Scan for the cell matching the given text and deliver its (x, y) coordinate at center. 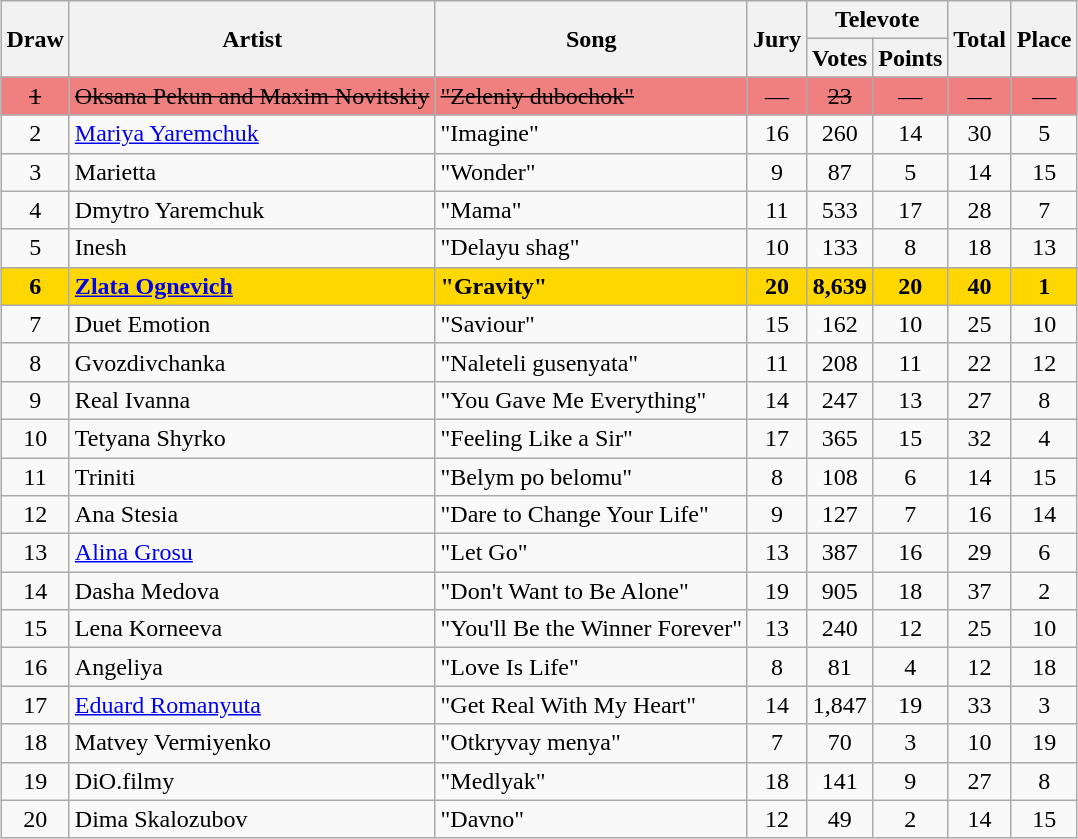
"Love Is Life" (591, 667)
22 (980, 362)
247 (840, 400)
Points (910, 58)
Lena Korneeva (252, 629)
30 (980, 134)
162 (840, 324)
Jury (776, 39)
Zlata Ognevich (252, 286)
Real Ivanna (252, 400)
"Saviour" (591, 324)
Draw (35, 39)
37 (980, 591)
23 (840, 96)
Votes (840, 58)
"Naleteli gusenyata" (591, 362)
Marietta (252, 172)
DiO.filmy (252, 781)
"Delayu shag" (591, 248)
"Dare to Change Your Life" (591, 515)
"Don't Want to Be Alone" (591, 591)
Oksana Pekun and Maxim Novitskiy (252, 96)
Triniti (252, 477)
Gvozdivchanka (252, 362)
"Davno" (591, 819)
"Feeling Like a Sir" (591, 438)
8,639 (840, 286)
387 (840, 553)
533 (840, 210)
Duet Emotion (252, 324)
"Medlyak" (591, 781)
365 (840, 438)
Dmytro Yaremchuk (252, 210)
"Imagine" (591, 134)
"Gravity" (591, 286)
Angeliya (252, 667)
905 (840, 591)
"Mama" (591, 210)
"Otkryvay menya" (591, 743)
Total (980, 39)
133 (840, 248)
Eduard Romanyuta (252, 705)
Dima Skalozubov (252, 819)
81 (840, 667)
Song (591, 39)
40 (980, 286)
141 (840, 781)
"Wonder" (591, 172)
Mariya Yaremchuk (252, 134)
87 (840, 172)
33 (980, 705)
Place (1044, 39)
28 (980, 210)
49 (840, 819)
"Zeleniy dubochok" (591, 96)
"Belym po belomu" (591, 477)
Ana Stesia (252, 515)
70 (840, 743)
"Get Real With My Heart" (591, 705)
Alina Grosu (252, 553)
108 (840, 477)
Tetyana Shyrko (252, 438)
Artist (252, 39)
Inesh (252, 248)
Televote (878, 20)
1,847 (840, 705)
32 (980, 438)
29 (980, 553)
208 (840, 362)
"Let Go" (591, 553)
127 (840, 515)
240 (840, 629)
"You Gave Me Everything" (591, 400)
Dasha Medova (252, 591)
"You'll Be the Winner Forever" (591, 629)
Matvey Vermiyenko (252, 743)
260 (840, 134)
